Scan for the cell matching the given text and deliver its [X, Y] coordinate at center. 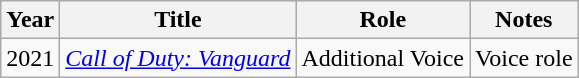
Role [383, 20]
Notes [524, 20]
Additional Voice [383, 58]
Call of Duty: Vanguard [178, 58]
2021 [30, 58]
Year [30, 20]
Voice role [524, 58]
Title [178, 20]
